Capture the cell that displays the provided text and extract its [X, Y] central coordinate. 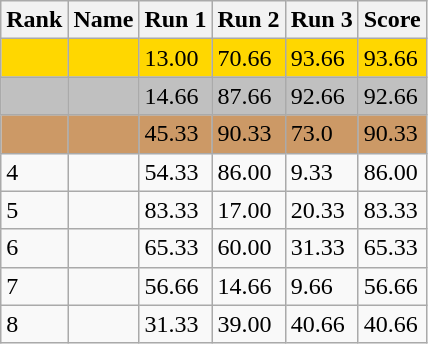
7 [34, 286]
39.00 [248, 324]
54.33 [176, 172]
17.00 [248, 210]
13.00 [176, 58]
8 [34, 324]
Run 3 [322, 20]
Score [392, 20]
20.33 [322, 210]
5 [34, 210]
9.33 [322, 172]
Rank [34, 20]
9.66 [322, 286]
4 [34, 172]
70.66 [248, 58]
Run 1 [176, 20]
87.66 [248, 96]
Name [104, 20]
6 [34, 248]
Run 2 [248, 20]
73.0 [322, 134]
60.00 [248, 248]
45.33 [176, 134]
